Return the (X, Y) coordinate for the center point of the cell that contains the specified text.  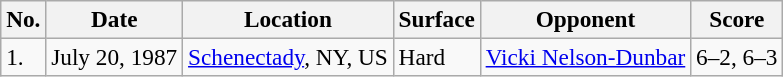
Vicki Nelson-Dunbar (585, 57)
Hard (436, 57)
6–2, 6–3 (737, 57)
Surface (436, 19)
Date (114, 19)
Location (288, 19)
Opponent (585, 19)
1. (24, 57)
No. (24, 19)
Score (737, 19)
July 20, 1987 (114, 57)
Schenectady, NY, US (288, 57)
